From the cell containing the given text, extract its center point as [X, Y] coordinate. 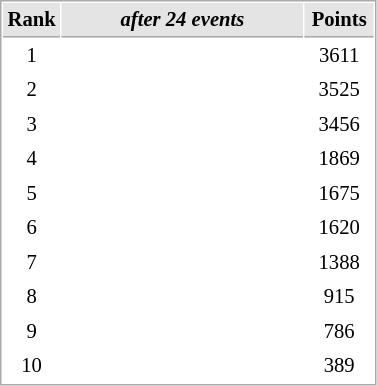
1 [32, 56]
6 [32, 228]
1869 [340, 158]
915 [340, 296]
10 [32, 366]
1388 [340, 262]
3525 [340, 90]
3456 [340, 124]
4 [32, 158]
3 [32, 124]
2 [32, 90]
1620 [340, 228]
7 [32, 262]
after 24 events [183, 20]
786 [340, 332]
Rank [32, 20]
9 [32, 332]
5 [32, 194]
3611 [340, 56]
1675 [340, 194]
8 [32, 296]
389 [340, 366]
Points [340, 20]
